Return [x, y] of the center of cell containing provided text 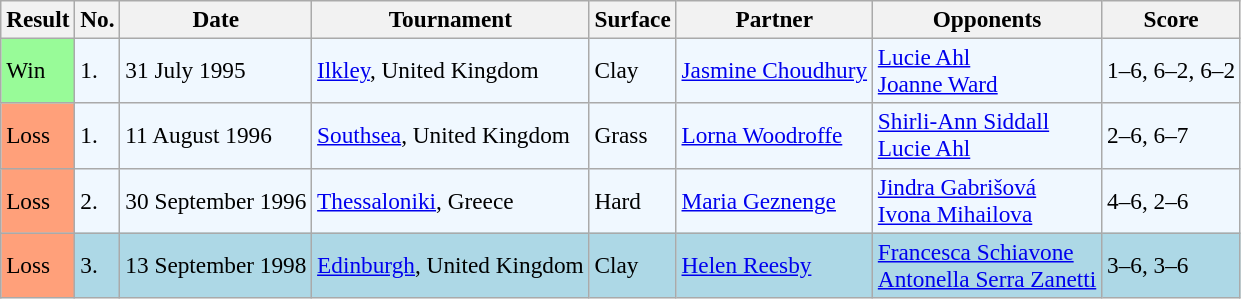
3–6, 3–6 [1172, 264]
Surface [632, 19]
Edinburgh, United Kingdom [450, 264]
Lorna Woodroffe [774, 136]
Helen Reesby [774, 264]
Ilkley, United Kingdom [450, 70]
Date [216, 19]
Francesca Schiavone Antonella Serra Zanetti [986, 264]
Thessaloniki, Greece [450, 200]
3. [98, 264]
13 September 1998 [216, 264]
Maria Geznenge [774, 200]
Southsea, United Kingdom [450, 136]
Score [1172, 19]
Win [38, 70]
31 July 1995 [216, 70]
11 August 1996 [216, 136]
Grass [632, 136]
No. [98, 19]
30 September 1996 [216, 200]
Hard [632, 200]
Partner [774, 19]
Shirli-Ann Siddall Lucie Ahl [986, 136]
2. [98, 200]
Jindra Gabrišová Ivona Mihailova [986, 200]
Result [38, 19]
Lucie Ahl Joanne Ward [986, 70]
Tournament [450, 19]
Opponents [986, 19]
1–6, 6–2, 6–2 [1172, 70]
4–6, 2–6 [1172, 200]
2–6, 6–7 [1172, 136]
Jasmine Choudhury [774, 70]
